Return the (X, Y) coordinate for the center point of the cell that contains the specified text.  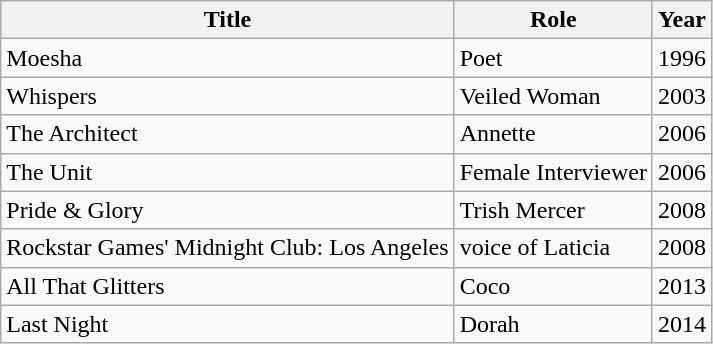
1996 (682, 58)
The Architect (228, 134)
Title (228, 20)
2014 (682, 324)
Role (553, 20)
voice of Laticia (553, 248)
Whispers (228, 96)
Female Interviewer (553, 172)
Pride & Glory (228, 210)
2013 (682, 286)
Veiled Woman (553, 96)
Annette (553, 134)
Last Night (228, 324)
Coco (553, 286)
Year (682, 20)
Poet (553, 58)
Moesha (228, 58)
Trish Mercer (553, 210)
2003 (682, 96)
Dorah (553, 324)
The Unit (228, 172)
Rockstar Games' Midnight Club: Los Angeles (228, 248)
All That Glitters (228, 286)
